Detect which cell encompasses the target text, then output its [x, y] center coordinate. 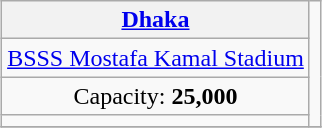
BSSS Mostafa Kamal Stadium [156, 58]
Dhaka [156, 20]
Capacity: 25,000 [156, 96]
